Output the [X, Y] coordinate of the center of the cell containing the given text.  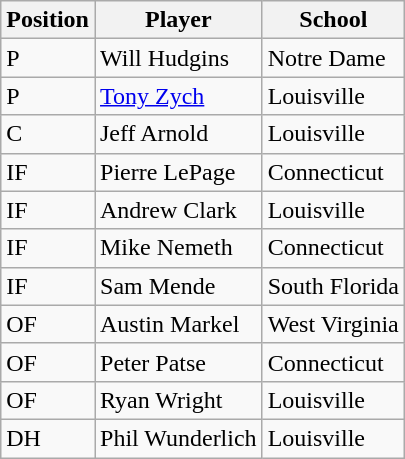
Austin Markel [178, 324]
South Florida [333, 286]
Mike Nemeth [178, 248]
Peter Patse [178, 362]
Position [48, 20]
Jeff Arnold [178, 134]
Andrew Clark [178, 210]
DH [48, 438]
Ryan Wright [178, 400]
Tony Zych [178, 96]
West Virginia [333, 324]
C [48, 134]
Notre Dame [333, 58]
Phil Wunderlich [178, 438]
School [333, 20]
Will Hudgins [178, 58]
Player [178, 20]
Pierre LePage [178, 172]
Sam Mende [178, 286]
